Return [x, y] of the center of cell containing provided text 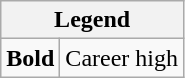
Bold [30, 58]
Career high [122, 58]
Legend [92, 20]
